Detect which cell encompasses the target text, then output its (x, y) center coordinate. 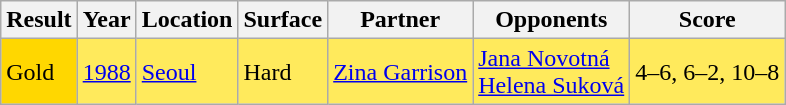
Zina Garrison (400, 72)
1988 (106, 72)
Surface (283, 20)
Score (708, 20)
Seoul (187, 72)
Gold (39, 72)
Partner (400, 20)
Jana Novotná Helena Suková (552, 72)
Location (187, 20)
Hard (283, 72)
Year (106, 20)
Opponents (552, 20)
Result (39, 20)
4–6, 6–2, 10–8 (708, 72)
